Identify which cell holds the provided text, then report its [x, y] central coordinate. 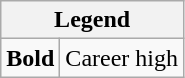
Bold [30, 58]
Legend [92, 20]
Career high [122, 58]
